Capture the cell that displays the provided text and extract its [X, Y] central coordinate. 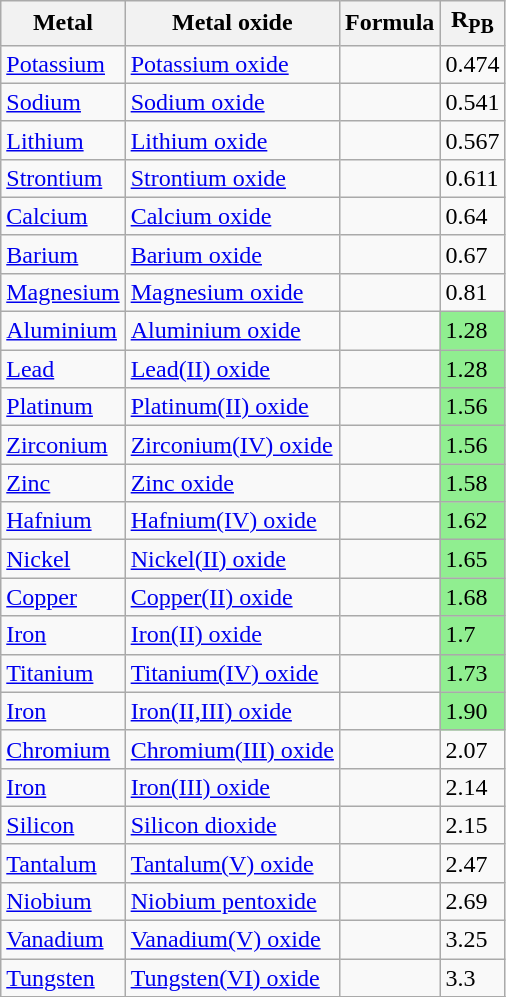
Metal [63, 23]
Calcium [63, 216]
0.81 [472, 292]
1.58 [472, 483]
Chromium [63, 749]
RPB [472, 23]
Copper [63, 597]
Sodium oxide [232, 102]
2.47 [472, 863]
0.611 [472, 178]
Iron(II) oxide [232, 635]
1.62 [472, 521]
Aluminium [63, 331]
Niobium [63, 901]
2.69 [472, 901]
2.14 [472, 787]
Lithium [63, 140]
Chromium(III) oxide [232, 749]
Titanium [63, 673]
Tungsten(VI) oxide [232, 978]
0.64 [472, 216]
0.67 [472, 254]
Metal oxide [232, 23]
Lead [63, 369]
Tantalum(V) oxide [232, 863]
Formula [389, 23]
Barium [63, 254]
Iron(III) oxide [232, 787]
3.3 [472, 978]
Silicon [63, 825]
Hafnium [63, 521]
2.15 [472, 825]
0.474 [472, 64]
Potassium oxide [232, 64]
Nickel [63, 559]
Vanadium(V) oxide [232, 940]
Zirconium(IV) oxide [232, 445]
Aluminium oxide [232, 331]
Hafnium(IV) oxide [232, 521]
Calcium oxide [232, 216]
Platinum(II) oxide [232, 407]
Sodium [63, 102]
Strontium [63, 178]
Zirconium [63, 445]
Zinc oxide [232, 483]
Magnesium oxide [232, 292]
1.7 [472, 635]
Lead(II) oxide [232, 369]
Strontium oxide [232, 178]
0.541 [472, 102]
2.07 [472, 749]
Titanium(IV) oxide [232, 673]
3.25 [472, 940]
Tungsten [63, 978]
Copper(II) oxide [232, 597]
Platinum [63, 407]
Lithium oxide [232, 140]
Zinc [63, 483]
1.90 [472, 711]
1.73 [472, 673]
Barium oxide [232, 254]
Nickel(II) oxide [232, 559]
Potassium [63, 64]
Silicon dioxide [232, 825]
1.65 [472, 559]
1.68 [472, 597]
Niobium pentoxide [232, 901]
0.567 [472, 140]
Tantalum [63, 863]
Vanadium [63, 940]
Iron(II,III) oxide [232, 711]
Magnesium [63, 292]
